Determine the (x, y) coordinate at the center of the cell enclosing the given text.  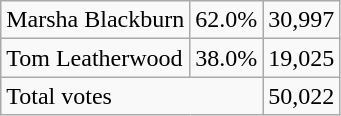
30,997 (302, 20)
Tom Leatherwood (96, 58)
62.0% (226, 20)
Total votes (132, 96)
19,025 (302, 58)
38.0% (226, 58)
Marsha Blackburn (96, 20)
50,022 (302, 96)
